Identify which cell holds the provided text, then report its (x, y) central coordinate. 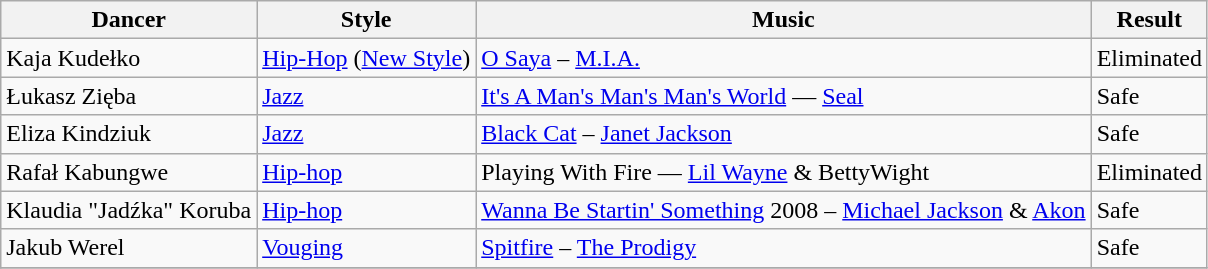
Black Cat – Janet Jackson (784, 134)
Rafał Kabungwe (129, 172)
Playing With Fire — Lil Wayne & BettyWight (784, 172)
Jakub Werel (129, 248)
Hip-Hop (New Style) (366, 58)
O Saya – M.I.A. (784, 58)
Spitfire – The Prodigy (784, 248)
Vouging (366, 248)
Eliza Kindziuk (129, 134)
Style (366, 20)
Kaja Kudełko (129, 58)
Klaudia "Jadźka" Koruba (129, 210)
Result (1149, 20)
Wanna Be Startin' Something 2008 – Michael Jackson & Akon (784, 210)
Music (784, 20)
It's A Man's Man's Man's World — Seal (784, 96)
Dancer (129, 20)
Łukasz Zięba (129, 96)
